Pinpoint the cell where the given text exists, returning its (X, Y) midpoint coordinate. 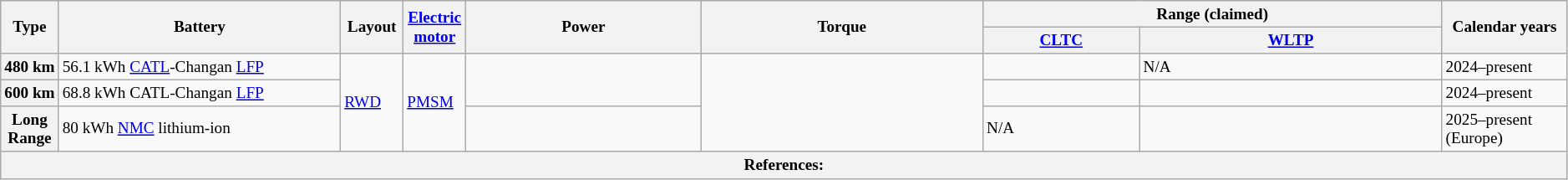
Electric motor (434, 27)
RWD (373, 102)
Layout (373, 27)
2025–present (Europe) (1505, 129)
56.1 kWh CATL-Changan LFP (200, 67)
68.8 kWh CATL-Changan LFP (200, 93)
Long Range (30, 129)
References: (784, 165)
Range (claimed) (1213, 14)
Calendar years (1505, 27)
WLTP (1291, 40)
480 km (30, 67)
600 km (30, 93)
Type (30, 27)
CLTC (1062, 40)
80 kWh NMC lithium-ion (200, 129)
Power (583, 27)
PMSM (434, 102)
Torque (842, 27)
Battery (200, 27)
